Find where the given text appears and provide that cell's center as [X, Y] coordinate. 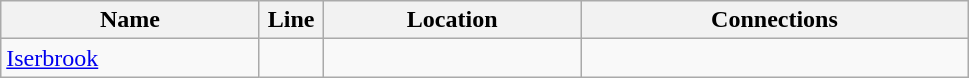
Iserbrook [130, 58]
Location [452, 20]
Name [130, 20]
Line [291, 20]
Connections [774, 20]
